Search for the cell housing the specified text and yield its (X, Y) center coordinate. 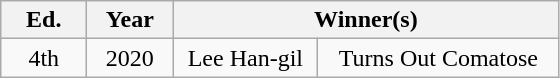
Turns Out Comatose (438, 58)
Ed. (44, 20)
4th (44, 58)
Winner(s) (366, 20)
Year (130, 20)
2020 (130, 58)
Lee Han-gil (246, 58)
